Pinpoint the cell where the given text exists, returning its [X, Y] midpoint coordinate. 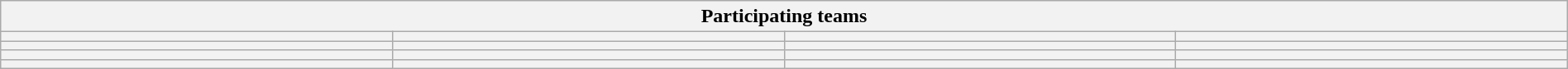
Participating teams [784, 16]
